Capture the cell that displays the provided text and extract its (X, Y) central coordinate. 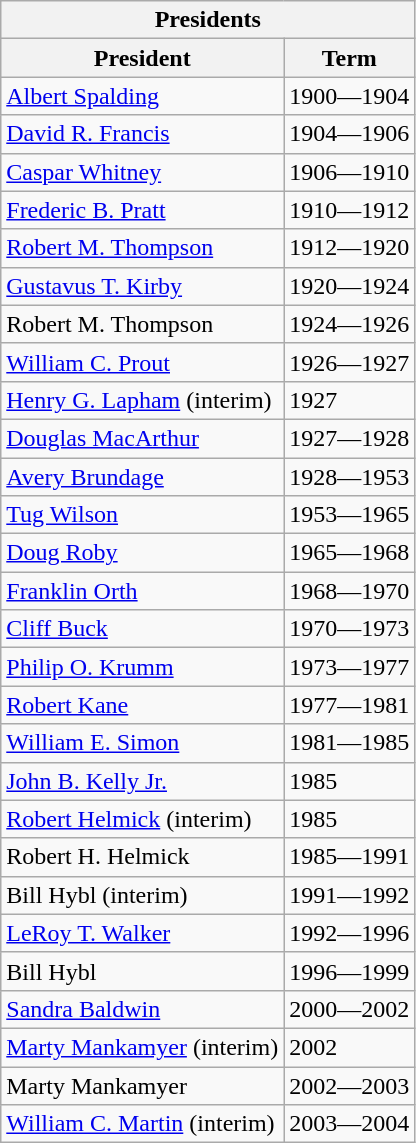
Marty Mankamyer (142, 1085)
President (142, 58)
William C. Prout (142, 362)
2000—2002 (350, 1009)
Sandra Baldwin (142, 1009)
Douglas MacArthur (142, 438)
1927—1928 (350, 438)
2002—2003 (350, 1085)
1991—1992 (350, 895)
1928—1953 (350, 477)
1992—1996 (350, 933)
1973—1977 (350, 667)
1970—1973 (350, 629)
Philip O. Krumm (142, 667)
Caspar Whitney (142, 172)
1953—1965 (350, 515)
1900—1904 (350, 96)
Doug Roby (142, 553)
1981—1985 (350, 743)
Robert Kane (142, 705)
Tug Wilson (142, 515)
Frederic B. Pratt (142, 210)
William C. Martin (interim) (142, 1124)
Henry G. Lapham (interim) (142, 400)
Marty Mankamyer (interim) (142, 1047)
2002 (350, 1047)
1920—1924 (350, 286)
1927 (350, 400)
Franklin Orth (142, 591)
1996—1999 (350, 971)
Term (350, 58)
2003—2004 (350, 1124)
LeRoy T. Walker (142, 933)
John B. Kelly Jr. (142, 781)
Cliff Buck (142, 629)
Gustavus T. Kirby (142, 286)
1968—1970 (350, 591)
1910—1912 (350, 210)
1985—1991 (350, 857)
1912—1920 (350, 248)
1926—1927 (350, 362)
1965—1968 (350, 553)
1906—1910 (350, 172)
Robert H. Helmick (142, 857)
David R. Francis (142, 134)
William E. Simon (142, 743)
1924—1926 (350, 324)
Bill Hybl (interim) (142, 895)
Presidents (208, 20)
1904—1906 (350, 134)
Bill Hybl (142, 971)
1977—1981 (350, 705)
Avery Brundage (142, 477)
Albert Spalding (142, 96)
Robert Helmick (interim) (142, 819)
